Capture the cell that displays the provided text and extract its [X, Y] central coordinate. 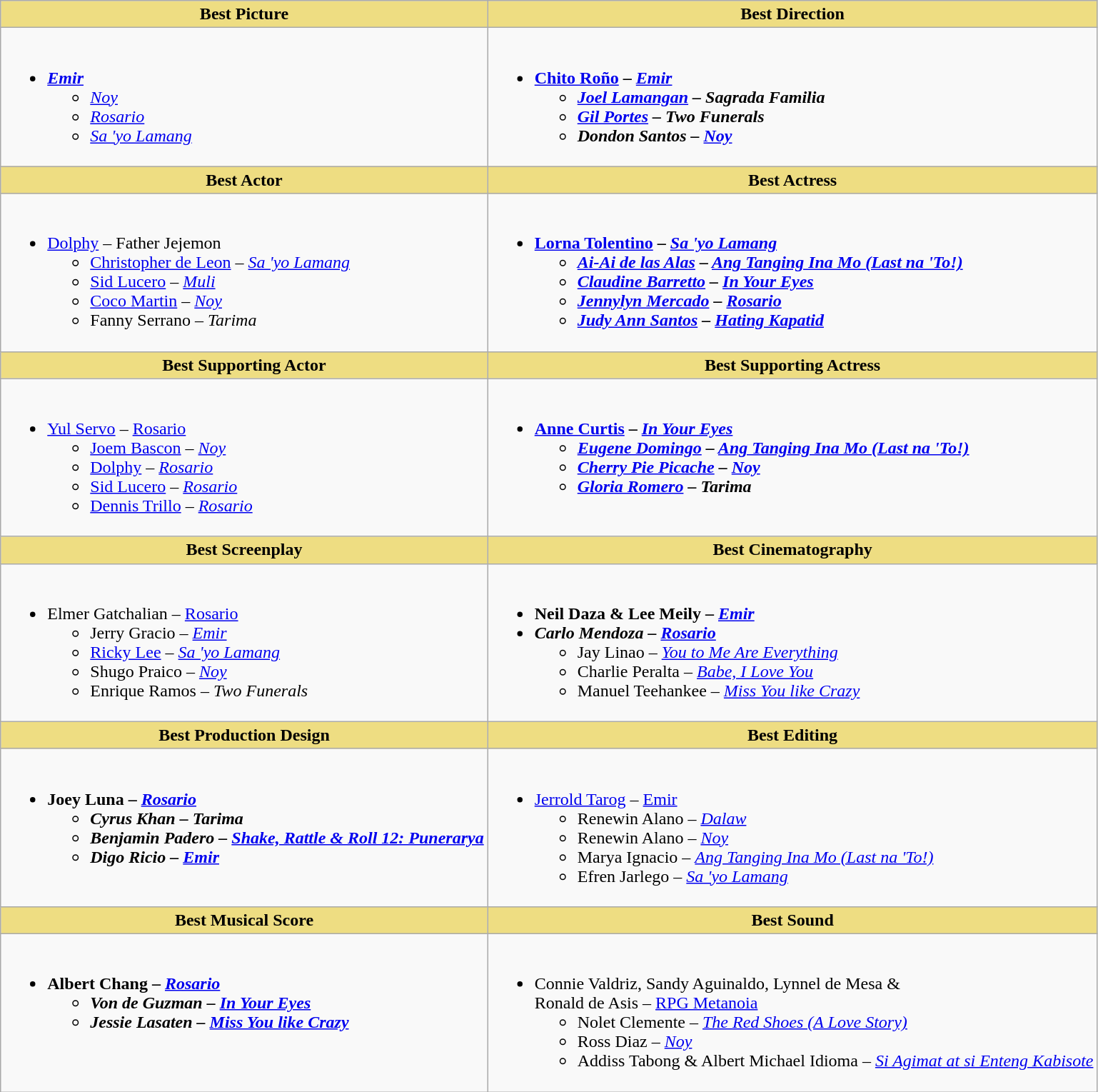
Anne Curtis – In Your EyesEugene Domingo – Ang Tanging Ina Mo (Last na 'To!)Cherry Pie Picache – NoyGloria Romero – Tarima [792, 457]
Chito Roño – EmirJoel Lamangan – Sagrada FamiliaGil Portes – Two FuneralsDondon Santos – Noy [792, 97]
Best Production Design [244, 735]
Best Supporting Actor [244, 365]
Albert Chang – RosarioVon de Guzman – In Your EyesJessie Lasaten – Miss You like Crazy [244, 1013]
Joey Luna – RosarioCyrus Khan – TarimaBenjamin Padero – Shake, Rattle & Roll 12: PuneraryaDigo Ricio – Emir [244, 827]
Best Sound [792, 920]
Best Direction [792, 14]
Best Screenplay [244, 550]
Best Actress [792, 180]
Best Picture [244, 14]
Best Cinematography [792, 550]
Best Supporting Actress [792, 365]
Best Actor [244, 180]
Best Musical Score [244, 920]
Dolphy – Father JejemonChristopher de Leon – Sa 'yo LamangSid Lucero – MuliCoco Martin – NoyFanny Serrano – Tarima [244, 273]
Best Editing [792, 735]
Elmer Gatchalian – RosarioJerry Gracio – EmirRicky Lee – Sa 'yo LamangShugo Praico – NoyEnrique Ramos – Two Funerals [244, 643]
Jerrold Tarog – EmirRenewin Alano – DalawRenewin Alano – NoyMarya Ignacio – Ang Tanging Ina Mo (Last na 'To!)Efren Jarlego – Sa 'yo Lamang [792, 827]
EmirNoyRosarioSa 'yo Lamang [244, 97]
Yul Servo – RosarioJoem Bascon – NoyDolphy – RosarioSid Lucero – RosarioDennis Trillo – Rosario [244, 457]
